Return the [x, y] coordinate for the center point of the cell that contains the specified text.  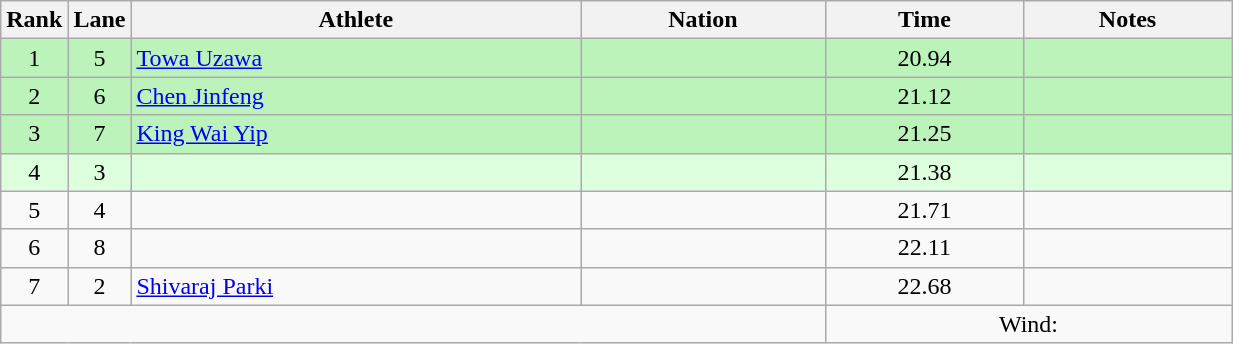
21.71 [924, 210]
22.11 [924, 248]
21.25 [924, 134]
Time [924, 20]
Chen Jinfeng [356, 96]
Wind: [1028, 324]
1 [34, 58]
21.12 [924, 96]
22.68 [924, 286]
Towa Uzawa [356, 58]
Lane [100, 20]
Nation [704, 20]
20.94 [924, 58]
King Wai Yip [356, 134]
Notes [1127, 20]
8 [100, 248]
21.38 [924, 172]
Shivaraj Parki [356, 286]
Athlete [356, 20]
Rank [34, 20]
